Search for the cell housing the specified text and yield its (X, Y) center coordinate. 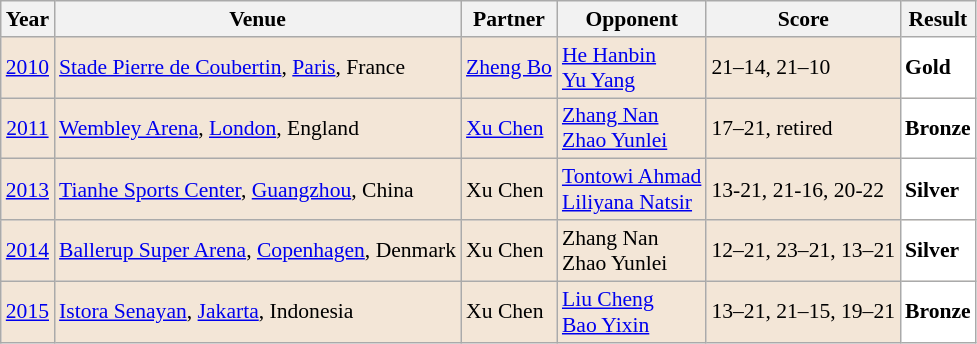
Score (803, 19)
Wembley Arena, London, England (258, 128)
12–21, 23–21, 13–21 (803, 250)
He Hanbin Yu Yang (632, 68)
13-21, 21-16, 20-22 (803, 190)
Year (28, 19)
Zheng Bo (509, 68)
Liu Cheng Bao Yixin (632, 312)
Istora Senayan, Jakarta, Indonesia (258, 312)
Tianhe Sports Center, Guangzhou, China (258, 190)
17–21, retired (803, 128)
2010 (28, 68)
13–21, 21–15, 19–21 (803, 312)
21–14, 21–10 (803, 68)
2015 (28, 312)
Partner (509, 19)
Result (938, 19)
Stade Pierre de Coubertin, Paris, France (258, 68)
2013 (28, 190)
2011 (28, 128)
Tontowi Ahmad Liliyana Natsir (632, 190)
Opponent (632, 19)
Ballerup Super Arena, Copenhagen, Denmark (258, 250)
Gold (938, 68)
2014 (28, 250)
Venue (258, 19)
